Locate the cell with the specified text and output its [X, Y] center coordinate. 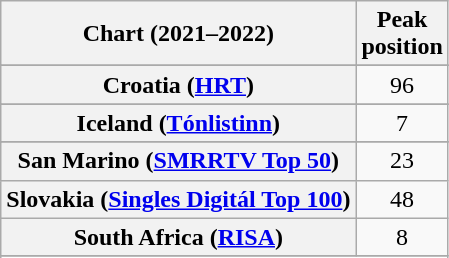
Croatia (HRT) [178, 85]
96 [402, 85]
Peakposition [402, 34]
Chart (2021–2022) [178, 34]
Slovakia (Singles Digitál Top 100) [178, 199]
48 [402, 199]
Iceland (Tónlistinn) [178, 123]
7 [402, 123]
23 [402, 161]
8 [402, 237]
South Africa (RISA) [178, 237]
San Marino (SMRRTV Top 50) [178, 161]
